For the text-containing cell, return its midpoint in [X, Y] coordinate format. 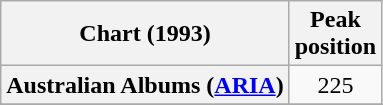
Chart (1993) [145, 34]
Australian Albums (ARIA) [145, 85]
225 [335, 85]
Peakposition [335, 34]
